From the cell containing the given text, extract its center point as [X, Y] coordinate. 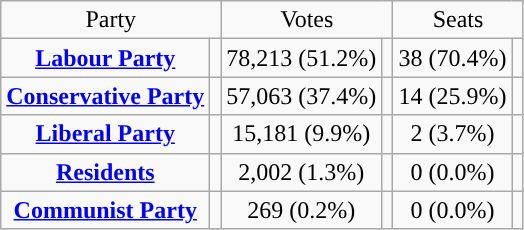
Votes [307, 20]
Residents [106, 172]
57,063 (37.4%) [302, 96]
Seats [458, 20]
Party [111, 20]
Conservative Party [106, 96]
78,213 (51.2%) [302, 58]
2 (3.7%) [452, 134]
Communist Party [106, 210]
269 (0.2%) [302, 210]
15,181 (9.9%) [302, 134]
2,002 (1.3%) [302, 172]
38 (70.4%) [452, 58]
Labour Party [106, 58]
14 (25.9%) [452, 96]
Liberal Party [106, 134]
